Determine the (X, Y) coordinate at the center of the cell enclosing the given text.  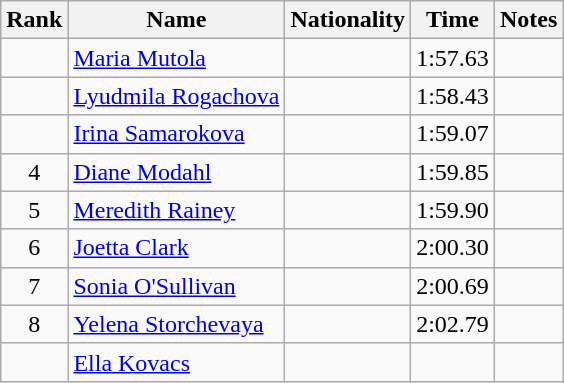
Time (453, 20)
Yelena Storchevaya (176, 324)
Ella Kovacs (176, 362)
8 (34, 324)
1:58.43 (453, 96)
1:57.63 (453, 58)
2:02.79 (453, 324)
Irina Samarokova (176, 134)
7 (34, 286)
2:00.30 (453, 248)
Maria Mutola (176, 58)
Joetta Clark (176, 248)
Notes (528, 20)
6 (34, 248)
4 (34, 172)
2:00.69 (453, 286)
1:59.85 (453, 172)
Sonia O'Sullivan (176, 286)
Diane Modahl (176, 172)
Lyudmila Rogachova (176, 96)
1:59.07 (453, 134)
Name (176, 20)
5 (34, 210)
Meredith Rainey (176, 210)
1:59.90 (453, 210)
Rank (34, 20)
Nationality (348, 20)
